From the cell containing the given text, extract its center point as (x, y) coordinate. 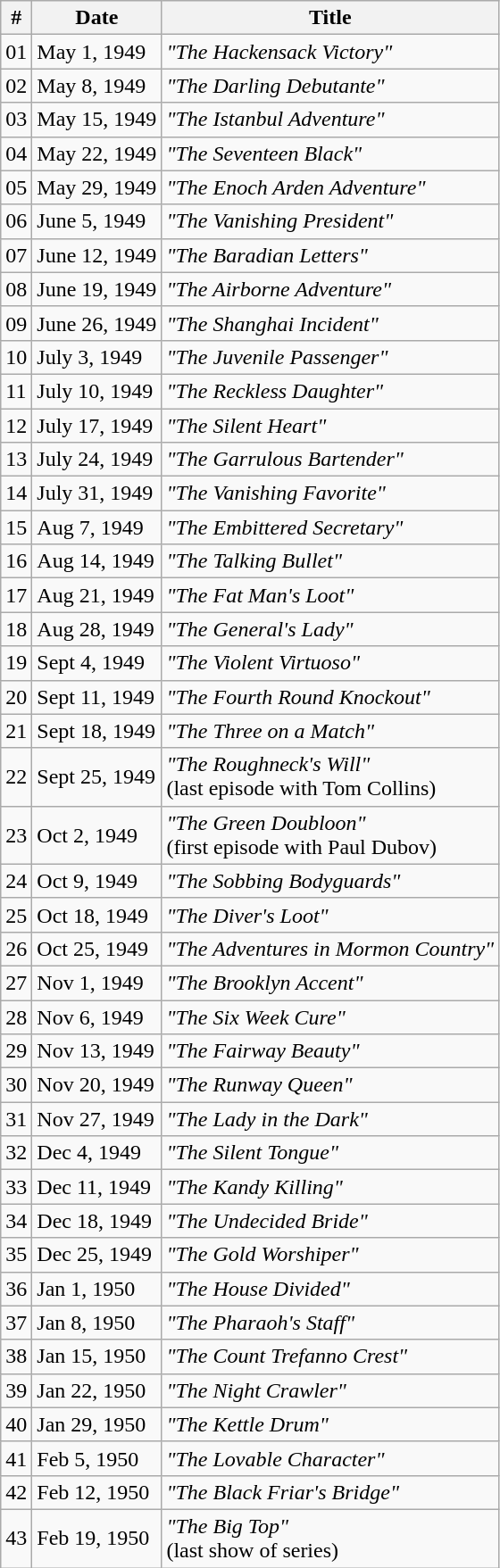
Dec 25, 1949 (96, 1255)
"The Violent Virtuoso" (330, 663)
"The Undecided Bride" (330, 1221)
June 12, 1949 (96, 255)
# (16, 18)
42 (16, 1492)
Jan 29, 1950 (96, 1424)
Dec 11, 1949 (96, 1187)
28 (16, 1016)
02 (16, 86)
"The Brooklyn Accent" (330, 983)
20 (16, 697)
18 (16, 629)
Dec 4, 1949 (96, 1153)
06 (16, 221)
Aug 28, 1949 (96, 629)
"The Kandy Killing" (330, 1187)
27 (16, 983)
"The Green Doubloon"(first episode with Paul Dubov) (330, 835)
Sept 4, 1949 (96, 663)
Nov 6, 1949 (96, 1016)
"The Lovable Character" (330, 1458)
"The Three on a Match" (330, 731)
May 15, 1949 (96, 120)
July 10, 1949 (96, 391)
Aug 21, 1949 (96, 595)
12 (16, 426)
"The Kettle Drum" (330, 1424)
Jan 22, 1950 (96, 1390)
16 (16, 561)
Date (96, 18)
14 (16, 494)
03 (16, 120)
19 (16, 663)
"The Sobbing Bodyguards" (330, 881)
"The Embittered Secretary" (330, 527)
"The Darling Debutante" (330, 86)
17 (16, 595)
"The Six Week Cure" (330, 1016)
"The Talking Bullet" (330, 561)
July 24, 1949 (96, 460)
"The Fourth Round Knockout" (330, 697)
Feb 12, 1950 (96, 1492)
"The Silent Tongue" (330, 1153)
"The General's Lady" (330, 629)
36 (16, 1289)
31 (16, 1119)
43 (16, 1539)
Jan 1, 1950 (96, 1289)
Nov 13, 1949 (96, 1051)
May 29, 1949 (96, 187)
"The Juvenile Passenger" (330, 357)
"The Garrulous Bartender" (330, 460)
June 26, 1949 (96, 323)
40 (16, 1424)
"The Runway Queen" (330, 1085)
Nov 1, 1949 (96, 983)
"The Fat Man's Loot" (330, 595)
Aug 14, 1949 (96, 561)
July 31, 1949 (96, 494)
"The House Divided" (330, 1289)
Sept 25, 1949 (96, 776)
37 (16, 1323)
"The Istanbul Adventure" (330, 120)
June 5, 1949 (96, 221)
23 (16, 835)
"The Airborne Adventure" (330, 289)
"The Diver's Loot" (330, 915)
09 (16, 323)
Oct 2, 1949 (96, 835)
Jan 15, 1950 (96, 1356)
"The Shanghai Incident" (330, 323)
Aug 7, 1949 (96, 527)
05 (16, 187)
29 (16, 1051)
"The Vanishing Favorite" (330, 494)
21 (16, 731)
"The Seventeen Black" (330, 153)
13 (16, 460)
Feb 5, 1950 (96, 1458)
41 (16, 1458)
30 (16, 1085)
10 (16, 357)
Nov 27, 1949 (96, 1119)
May 8, 1949 (96, 86)
"The Vanishing President" (330, 221)
34 (16, 1221)
Nov 20, 1949 (96, 1085)
26 (16, 949)
"The Fairway Beauty" (330, 1051)
"The Pharaoh's Staff" (330, 1323)
"The Silent Heart" (330, 426)
"The Lady in the Dark" (330, 1119)
"The Enoch Arden Adventure" (330, 187)
39 (16, 1390)
Oct 25, 1949 (96, 949)
"The Adventures in Mormon Country" (330, 949)
May 22, 1949 (96, 153)
32 (16, 1153)
"The Night Crawler" (330, 1390)
Feb 19, 1950 (96, 1539)
"The Big Top"(last show of series) (330, 1539)
May 1, 1949 (96, 52)
Title (330, 18)
15 (16, 527)
June 19, 1949 (96, 289)
25 (16, 915)
22 (16, 776)
Dec 18, 1949 (96, 1221)
01 (16, 52)
Sept 11, 1949 (96, 697)
07 (16, 255)
Oct 9, 1949 (96, 881)
Oct 18, 1949 (96, 915)
July 3, 1949 (96, 357)
11 (16, 391)
38 (16, 1356)
24 (16, 881)
Jan 8, 1950 (96, 1323)
35 (16, 1255)
33 (16, 1187)
"The Roughneck's Will"(last episode with Tom Collins) (330, 776)
"The Hackensack Victory" (330, 52)
"The Baradian Letters" (330, 255)
"The Reckless Daughter" (330, 391)
"The Black Friar's Bridge" (330, 1492)
04 (16, 153)
July 17, 1949 (96, 426)
Sept 18, 1949 (96, 731)
08 (16, 289)
"The Gold Worshiper" (330, 1255)
"The Count Trefanno Crest" (330, 1356)
